For the text-containing cell, return its midpoint in (x, y) coordinate format. 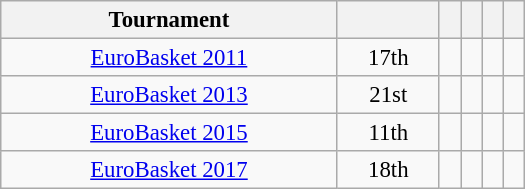
18th (388, 170)
EuroBasket 2015 (169, 133)
EuroBasket 2013 (169, 95)
21st (388, 95)
EuroBasket 2011 (169, 58)
11th (388, 133)
17th (388, 58)
Tournament (169, 20)
EuroBasket 2017 (169, 170)
